Return [x, y] of the center of cell containing provided text 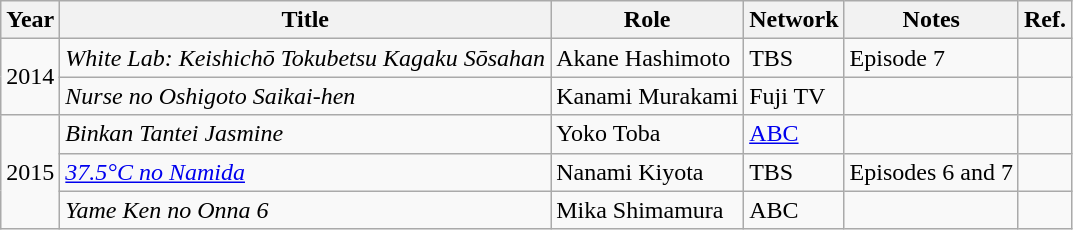
2014 [30, 77]
Episodes 6 and 7 [931, 172]
White Lab: Keishichō Tokubetsu Kagaku Sōsahan [306, 58]
Episode 7 [931, 58]
Mika Shimamura [648, 210]
Kanami Murakami [648, 96]
Yoko Toba [648, 134]
Notes [931, 20]
Network [794, 20]
Role [648, 20]
37.5°C no Namida [306, 172]
Nurse no Oshigoto Saikai-hen [306, 96]
Yame Ken no Onna 6 [306, 210]
Akane Hashimoto [648, 58]
Binkan Tantei Jasmine [306, 134]
Title [306, 20]
Nanami Kiyota [648, 172]
2015 [30, 172]
Ref. [1044, 20]
Fuji TV [794, 96]
Year [30, 20]
